Return the (x, y) coordinate for the center point of the cell that contains the specified text.  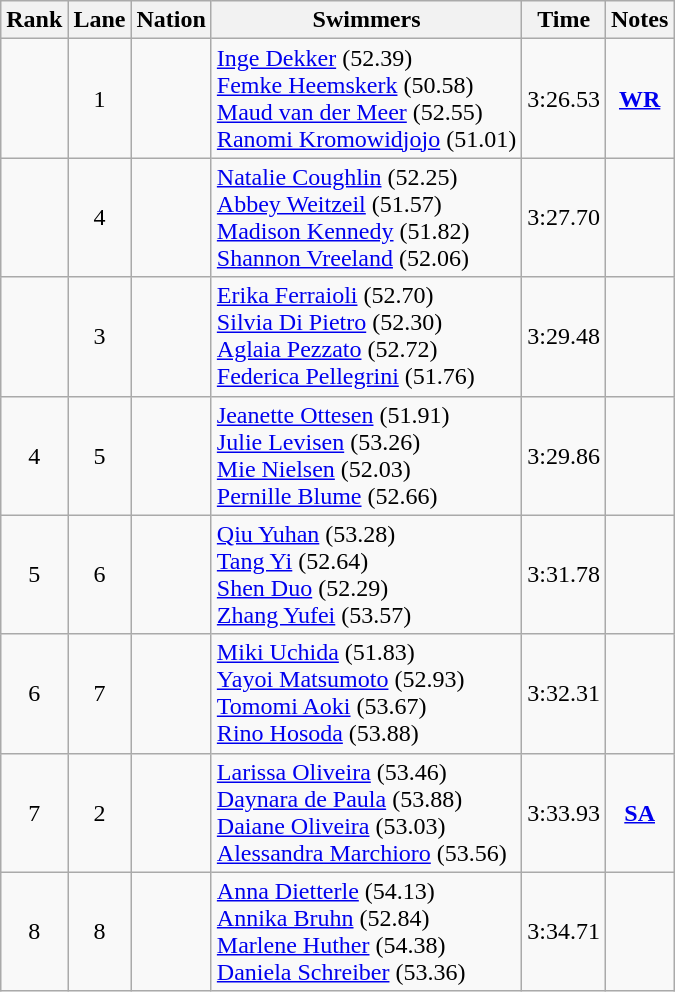
3:32.31 (564, 694)
3:31.78 (564, 574)
Anna Dietterle (54.13)Annika Bruhn (52.84)Marlene Huther (54.38)Daniela Schreiber (53.36) (366, 932)
3:34.71 (564, 932)
Larissa Oliveira (53.46)Daynara de Paula (53.88)Daiane Oliveira (53.03)Alessandra Marchioro (53.56) (366, 812)
3:26.53 (564, 98)
Swimmers (366, 20)
Time (564, 20)
Notes (639, 20)
Natalie Coughlin (52.25)Abbey Weitzeil (51.57)Madison Kennedy (51.82)Shannon Vreeland (52.06) (366, 218)
3 (100, 336)
Miki Uchida (51.83)Yayoi Matsumoto (52.93)Tomomi Aoki (53.67)Rino Hosoda (53.88) (366, 694)
Lane (100, 20)
Erika Ferraioli (52.70)Silvia Di Pietro (52.30)Aglaia Pezzato (52.72)Federica Pellegrini (51.76) (366, 336)
3:27.70 (564, 218)
3:29.86 (564, 456)
WR (639, 98)
1 (100, 98)
Jeanette Ottesen (51.91)Julie Levisen (53.26)Mie Nielsen (52.03)Pernille Blume (52.66) (366, 456)
3:29.48 (564, 336)
Qiu Yuhan (53.28)Tang Yi (52.64)Shen Duo (52.29)Zhang Yufei (53.57) (366, 574)
2 (100, 812)
Inge Dekker (52.39)Femke Heemskerk (50.58)Maud van der Meer (52.55)Ranomi Kromowidjojo (51.01) (366, 98)
Rank (34, 20)
Nation (171, 20)
3:33.93 (564, 812)
SA (639, 812)
